Capture the cell that displays the provided text and extract its [X, Y] central coordinate. 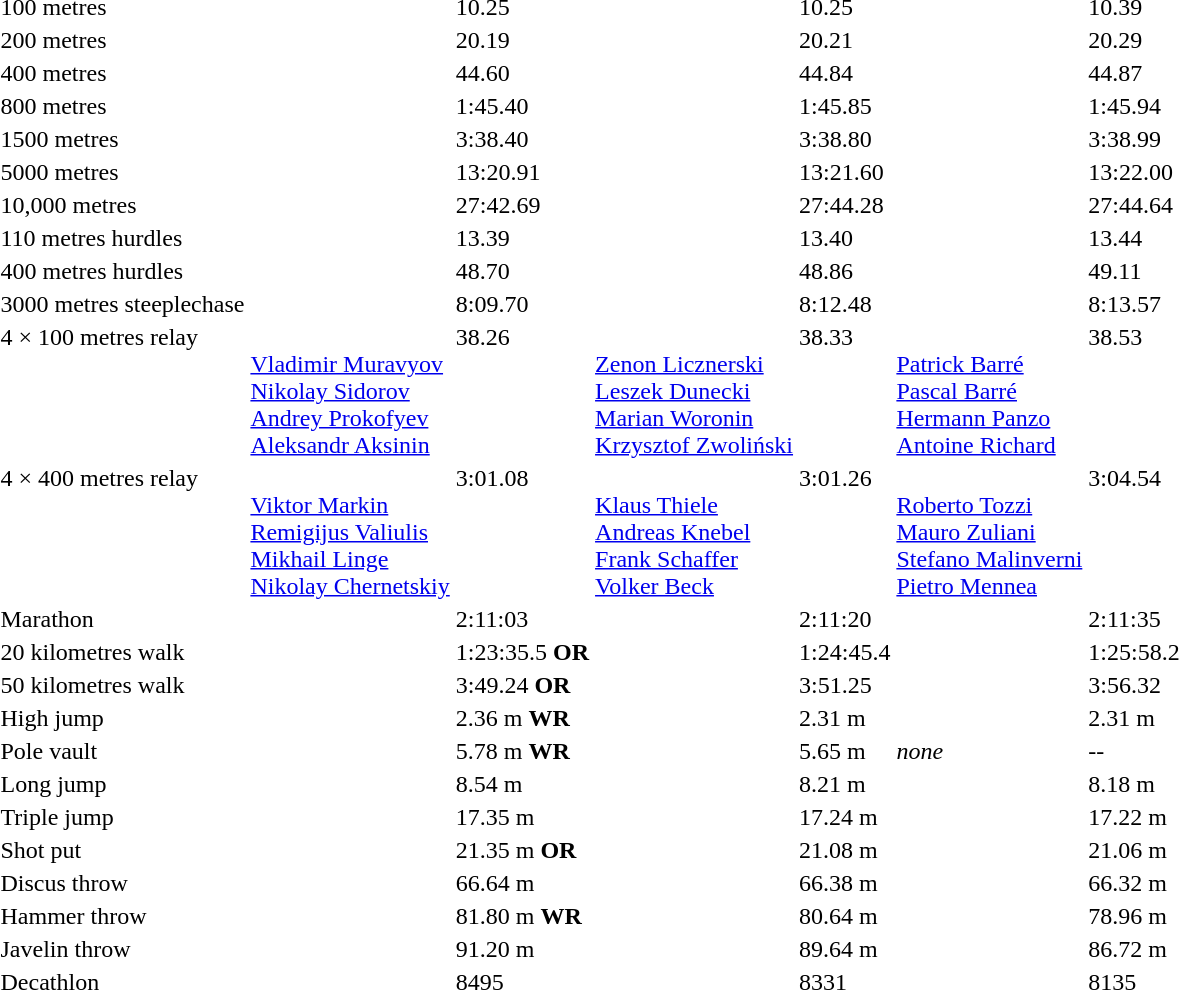
Vladimir MuravyovNikolay SidorovAndrey ProkofyevAleksandr Aksinin [350, 391]
17.24 m [845, 817]
8.54 m [522, 784]
91.20 m [522, 949]
Klaus ThieleAndreas KnebelFrank SchafferVolker Beck [694, 532]
27:42.69 [522, 205]
80.64 m [845, 916]
38.26 [522, 391]
2:11:20 [845, 619]
5.78 m WR [522, 751]
89.64 m [845, 949]
44.84 [845, 73]
3:38.80 [845, 139]
3:51.25 [845, 685]
27:44.28 [845, 205]
8:12.48 [845, 304]
13:21.60 [845, 172]
1:45.40 [522, 106]
66.38 m [845, 883]
3:01.26 [845, 532]
48.70 [522, 271]
13.40 [845, 238]
13.39 [522, 238]
1:24:45.4 [845, 652]
20.21 [845, 40]
Viktor MarkinRemigijus ValiulisMikhail LingeNikolay Chernetskiy [350, 532]
8.21 m [845, 784]
none [990, 751]
3:49.24 OR [522, 685]
3:38.40 [522, 139]
5.65 m [845, 751]
3:01.08 [522, 532]
Roberto TozziMauro ZulianiStefano MalinverniPietro Mennea [990, 532]
38.33 [845, 391]
Patrick BarréPascal BarréHermann PanzoAntoine Richard [990, 391]
21.35 m OR [522, 850]
1:45.85 [845, 106]
13:20.91 [522, 172]
81.80 m WR [522, 916]
2.36 m WR [522, 718]
1:23:35.5 OR [522, 652]
66.64 m [522, 883]
20.19 [522, 40]
44.60 [522, 73]
2.31 m [845, 718]
2:11:03 [522, 619]
21.08 m [845, 850]
48.86 [845, 271]
17.35 m [522, 817]
8:09.70 [522, 304]
Zenon LicznerskiLeszek DuneckiMarian WoroninKrzysztof Zwoliński [694, 391]
